Scan for the cell matching the given text and deliver its [x, y] coordinate at center. 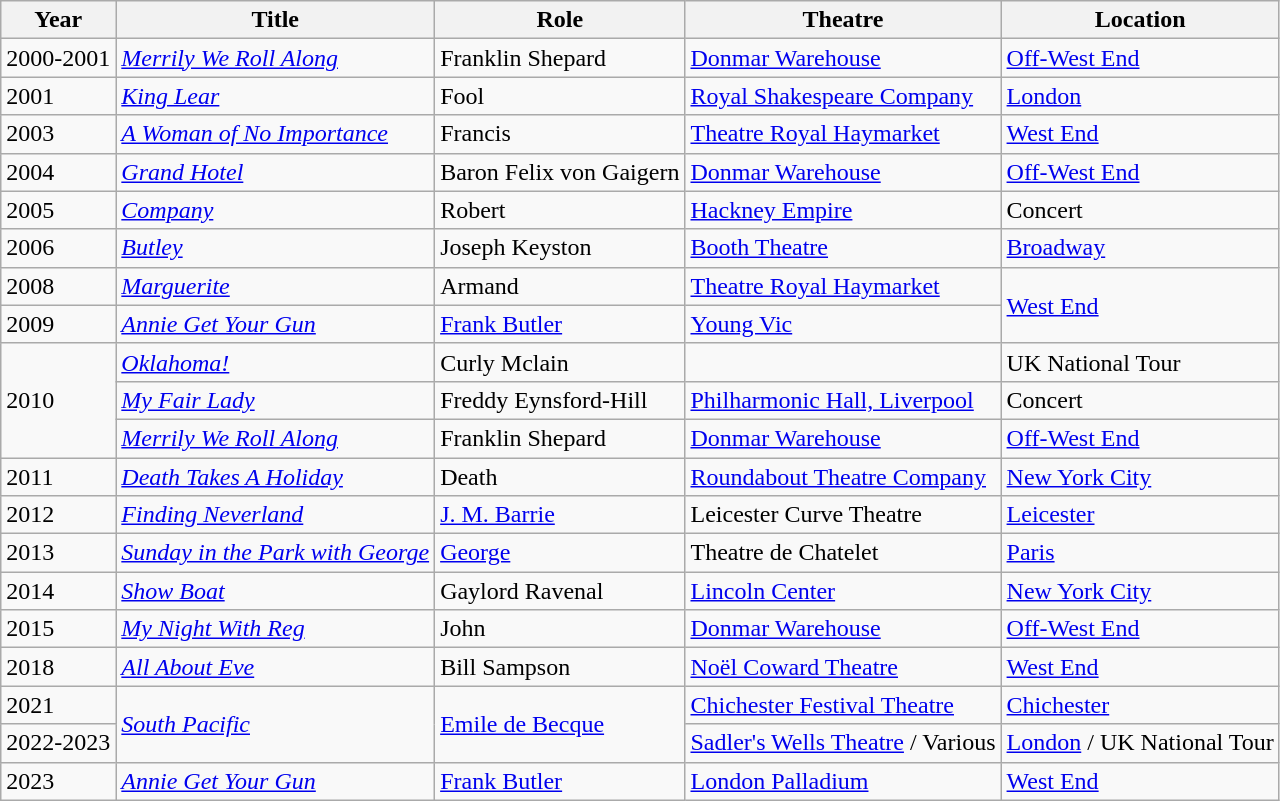
2022-2023 [58, 743]
Broadway [1140, 248]
2018 [58, 667]
Lincoln Center [843, 591]
2012 [58, 515]
King Lear [276, 96]
Finding Neverland [276, 515]
Armand [560, 286]
2021 [58, 705]
Show Boat [276, 591]
Philharmonic Hall, Liverpool [843, 400]
2003 [58, 134]
2006 [58, 248]
Robert [560, 210]
My Night With Reg [276, 629]
John [560, 629]
George [560, 553]
Paris [1140, 553]
South Pacific [276, 724]
Emile de Becque [560, 724]
Location [1140, 20]
2008 [58, 286]
2014 [58, 591]
Chichester Festival Theatre [843, 705]
A Woman of No Importance [276, 134]
Year [58, 20]
Booth Theatre [843, 248]
2001 [58, 96]
2005 [58, 210]
Sadler's Wells Theatre / Various [843, 743]
Francis [560, 134]
2011 [58, 477]
Leicester Curve Theatre [843, 515]
Gaylord Ravenal [560, 591]
2004 [58, 172]
Roundabout Theatre Company [843, 477]
Grand Hotel [276, 172]
Joseph Keyston [560, 248]
Butley [276, 248]
Curly Mclain [560, 362]
Company [276, 210]
Marguerite [276, 286]
2010 [58, 400]
UK National Tour [1140, 362]
Sunday in the Park with George [276, 553]
London [1140, 96]
Hackney Empire [843, 210]
2009 [58, 324]
Oklahoma! [276, 362]
Young Vic [843, 324]
2000-2001 [58, 58]
J. M. Barrie [560, 515]
Chichester [1140, 705]
Title [276, 20]
Leicester [1140, 515]
London Palladium [843, 781]
Theatre [843, 20]
Role [560, 20]
Noël Coward Theatre [843, 667]
London / UK National Tour [1140, 743]
Baron Felix von Gaigern [560, 172]
2023 [58, 781]
2015 [58, 629]
Theatre de Chatelet [843, 553]
Fool [560, 96]
Freddy Eynsford-Hill [560, 400]
2013 [58, 553]
Death Takes A Holiday [276, 477]
My Fair Lady [276, 400]
Death [560, 477]
Royal Shakespeare Company [843, 96]
Bill Sampson [560, 667]
All About Eve [276, 667]
